Capture the cell that displays the provided text and extract its [x, y] central coordinate. 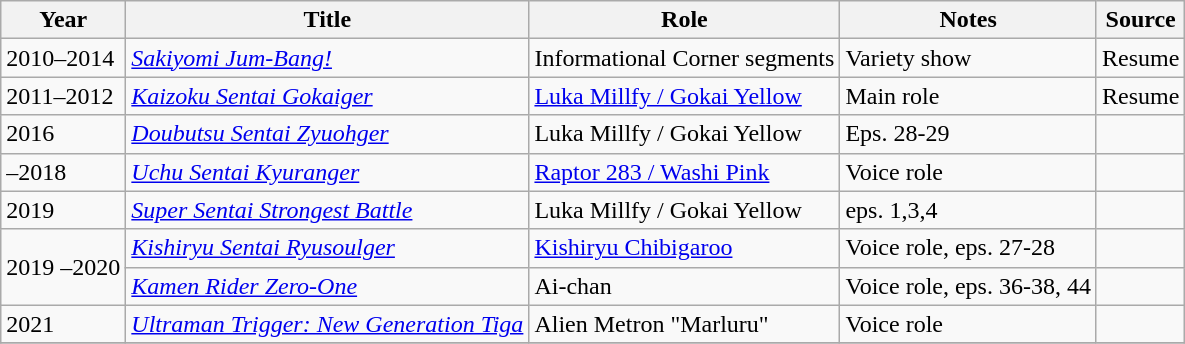
Voice role, eps. 27-28 [968, 248]
Uchu Sentai Kyuranger [328, 172]
Eps. 28-29 [968, 134]
Informational Corner segments [684, 58]
2021 [64, 324]
2016 [64, 134]
Kishiryu Chibigaroo [684, 248]
Ultraman Trigger: New Generation Tiga [328, 324]
2010–2014 [64, 58]
Kamen Rider Zero-One [328, 286]
Kaizoku Sentai Gokaiger [328, 96]
Role [684, 20]
Doubutsu Sentai Zyuohger [328, 134]
Variety show [968, 58]
Raptor 283 / Washi Pink [684, 172]
Year [64, 20]
Title [328, 20]
2019 [64, 210]
Main role [968, 96]
–2018 [64, 172]
Source [1140, 20]
2011–2012 [64, 96]
eps. 1,3,4 [968, 210]
Sakiyomi Jum-Bang! [328, 58]
Voice role, eps. 36-38, 44 [968, 286]
Ai-chan [684, 286]
Super Sentai Strongest Battle [328, 210]
Notes [968, 20]
Alien Metron "Marluru" [684, 324]
Kishiryu Sentai Ryusoulger [328, 248]
2019 –2020 [64, 267]
